Search for the cell housing the specified text and yield its (x, y) center coordinate. 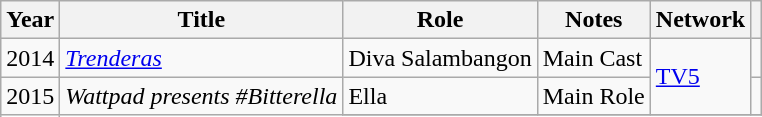
2014 (30, 58)
Diva Salambangon (440, 58)
Title (202, 20)
Ella (440, 96)
Wattpad presents #Bitterella (202, 96)
2015 (30, 96)
TV5 (700, 77)
Trenderas (202, 58)
Main Cast (594, 58)
Notes (594, 20)
Role (440, 20)
Main Role (594, 96)
Year (30, 20)
Network (700, 20)
